From the cell containing the given text, extract its center point as [x, y] coordinate. 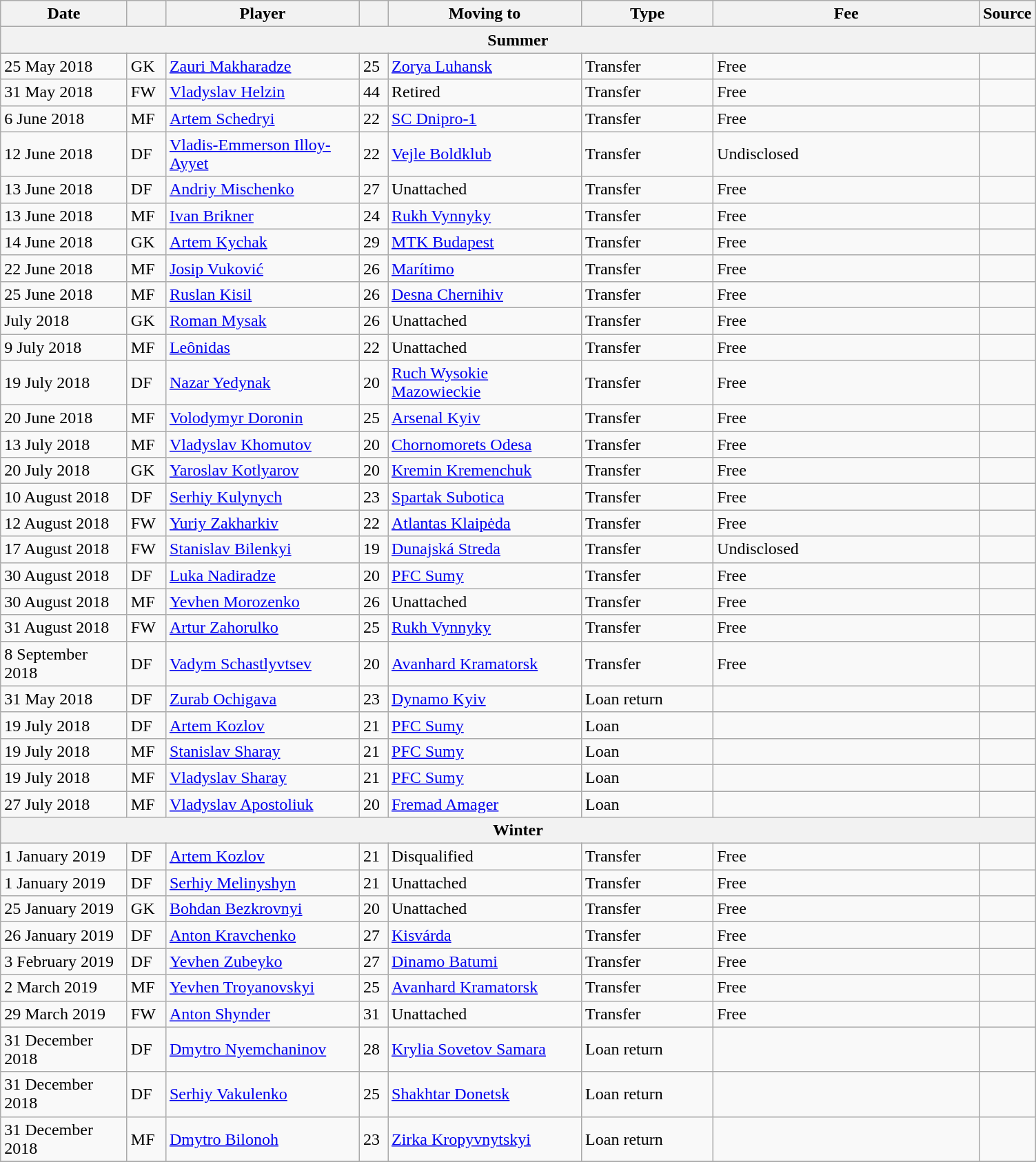
28 [374, 1049]
Vladyslav Helzin [262, 92]
Stanislav Sharay [262, 751]
25 January 2019 [64, 909]
31 [374, 1014]
31 August 2018 [64, 628]
Fee [846, 14]
19 [374, 549]
Player [262, 14]
Bohdan Bezkrovnyi [262, 909]
Serhiy Melinyshyn [262, 883]
Winter [518, 830]
Retired [484, 92]
Anton Shynder [262, 1014]
Moving to [484, 14]
Artem Schedryi [262, 119]
Volodymyr Doronin [262, 418]
Vladyslav Sharay [262, 777]
Vladyslav Khomutov [262, 445]
Source [1008, 14]
26 January 2019 [64, 935]
8 September 2018 [64, 663]
Dmytro Nyemchaninov [262, 1049]
MTK Budapest [484, 242]
Yevhen Troyanovskyi [262, 988]
Artem Kychak [262, 242]
Vadym Schastlyvtsev [262, 663]
Josip Vuković [262, 268]
Desna Chernihiv [484, 294]
Fremad Amager [484, 804]
13 July 2018 [64, 445]
Ivan Brikner [262, 216]
Kisvárda [484, 935]
Chornomorets Odesa [484, 445]
25 May 2018 [64, 66]
Anton Kravchenko [262, 935]
Artur Zahorulko [262, 628]
3 February 2019 [64, 961]
Ruslan Kisil [262, 294]
Disqualified [484, 857]
Atlantas Klaipėda [484, 523]
Zauri Makharadze [262, 66]
Stanislav Bilenkyi [262, 549]
22 June 2018 [64, 268]
Shakhtar Donetsk [484, 1094]
12 August 2018 [64, 523]
44 [374, 92]
Yuriy Zakharkiv [262, 523]
Nazar Yedynak [262, 383]
Type [648, 14]
Serhiy Vakulenko [262, 1094]
Krylia Sovetov Samara [484, 1049]
9 July 2018 [64, 347]
20 June 2018 [64, 418]
Spartak Subotica [484, 497]
Date [64, 14]
Luka Nadiradze [262, 575]
Vladyslav Apostoliuk [262, 804]
Ruch Wysokie Mazowieckie [484, 383]
6 June 2018 [64, 119]
2 March 2019 [64, 988]
Serhiy Kulynych [262, 497]
Yaroslav Kotlyarov [262, 471]
Zorya Luhansk [484, 66]
Dunajská Streda [484, 549]
29 [374, 242]
25 June 2018 [64, 294]
Vladis-Emmerson Illoy-Ayyet [262, 154]
Arsenal Kyiv [484, 418]
12 June 2018 [64, 154]
Yevhen Zubeyko [262, 961]
27 July 2018 [64, 804]
July 2018 [64, 320]
20 July 2018 [64, 471]
Marítimo [484, 268]
Dynamo Kyiv [484, 699]
14 June 2018 [64, 242]
17 August 2018 [64, 549]
Leônidas [262, 347]
Kremin Kremenchuk [484, 471]
24 [374, 216]
Zurab Ochigava [262, 699]
Zirka Kropyvnytskyi [484, 1139]
SC Dnipro-1 [484, 119]
10 August 2018 [64, 497]
Summer [518, 40]
Roman Mysak [262, 320]
Andriy Mischenko [262, 190]
29 March 2019 [64, 1014]
Vejle Boldklub [484, 154]
Yevhen Morozenko [262, 602]
Dmytro Bilonoh [262, 1139]
Dinamo Batumi [484, 961]
